Capture the cell that displays the provided text and extract its [X, Y] central coordinate. 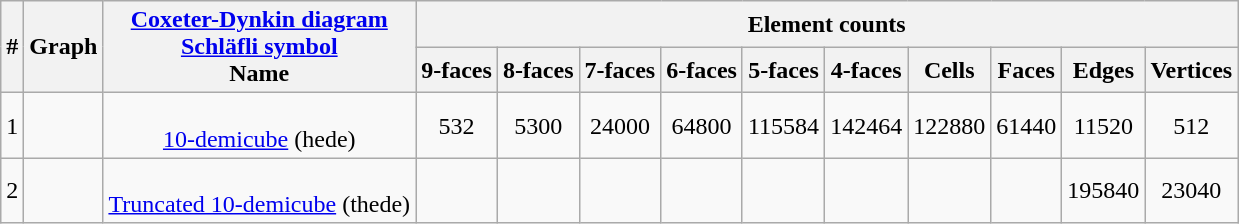
Faces [1026, 70]
6-faces [702, 70]
532 [457, 126]
1 [12, 126]
Cells [950, 70]
23040 [1192, 190]
142464 [866, 126]
7-faces [620, 70]
9-faces [457, 70]
2 [12, 190]
8-faces [538, 70]
5-faces [783, 70]
64800 [702, 126]
512 [1192, 126]
24000 [620, 126]
122880 [950, 126]
Element counts [827, 24]
4-faces [866, 70]
61440 [1026, 126]
Truncated 10-demicube (thede) [260, 190]
5300 [538, 126]
Edges [1104, 70]
115584 [783, 126]
11520 [1104, 126]
Vertices [1192, 70]
10-demicube (hede) [260, 126]
Coxeter-Dynkin diagramSchläfli symbolName [260, 47]
Graph [64, 47]
# [12, 47]
195840 [1104, 190]
